Provide the [X, Y] coordinate of the cell's center where the given text is located.  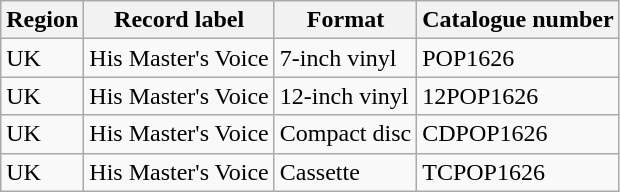
Catalogue number [518, 20]
12-inch vinyl [345, 96]
CDPOP1626 [518, 134]
TCPOP1626 [518, 172]
Format [345, 20]
Record label [179, 20]
POP1626 [518, 58]
Region [42, 20]
7-inch vinyl [345, 58]
12POP1626 [518, 96]
Compact disc [345, 134]
Cassette [345, 172]
